Detect which cell encompasses the target text, then output its [x, y] center coordinate. 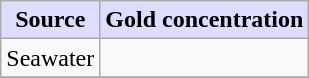
Gold concentration [204, 20]
Seawater [50, 58]
Source [50, 20]
